Search for the cell housing the specified text and yield its [x, y] center coordinate. 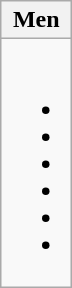
Men [36, 20]
